Return [X, Y] of the center of cell containing provided text 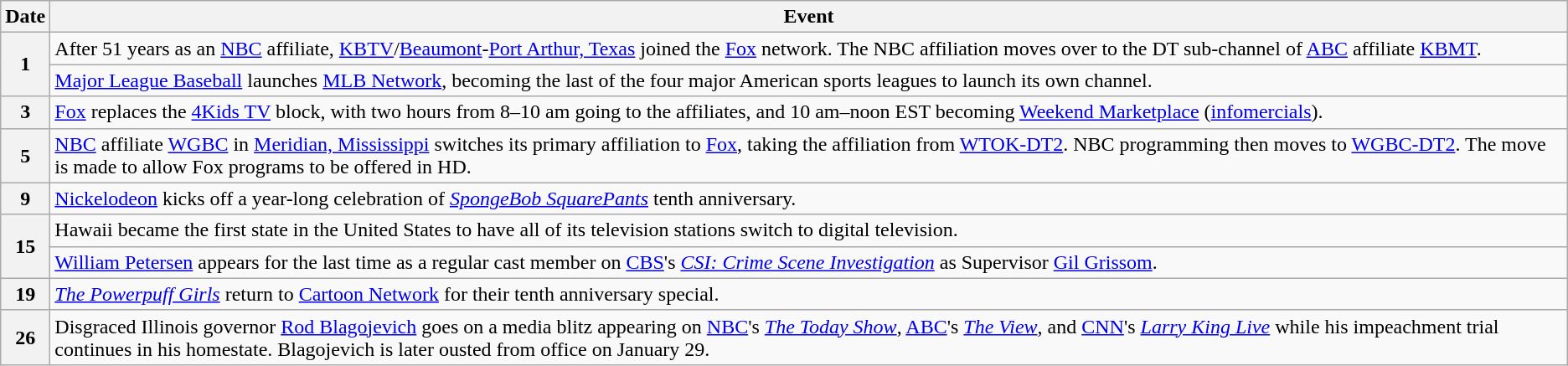
3 [25, 112]
Date [25, 17]
William Petersen appears for the last time as a regular cast member on CBS's CSI: Crime Scene Investigation as Supervisor Gil Grissom. [809, 262]
Major League Baseball launches MLB Network, becoming the last of the four major American sports leagues to launch its own channel. [809, 80]
Hawaii became the first state in the United States to have all of its television stations switch to digital television. [809, 230]
19 [25, 294]
Event [809, 17]
1 [25, 64]
Nickelodeon kicks off a year-long celebration of SpongeBob SquarePants tenth anniversary. [809, 198]
9 [25, 198]
Fox replaces the 4Kids TV block, with two hours from 8–10 am going to the affiliates, and 10 am–noon EST becoming Weekend Marketplace (infomercials). [809, 112]
26 [25, 337]
15 [25, 246]
The Powerpuff Girls return to Cartoon Network for their tenth anniversary special. [809, 294]
5 [25, 156]
